Pinpoint the cell where the given text exists, returning its (x, y) midpoint coordinate. 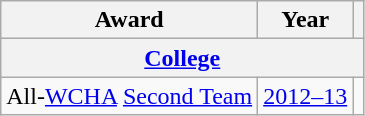
Award (130, 20)
2012–13 (306, 96)
Year (306, 20)
College (182, 58)
All-WCHA Second Team (130, 96)
